Extract the [x, y] coordinate from the center of the cell holding the provided text.  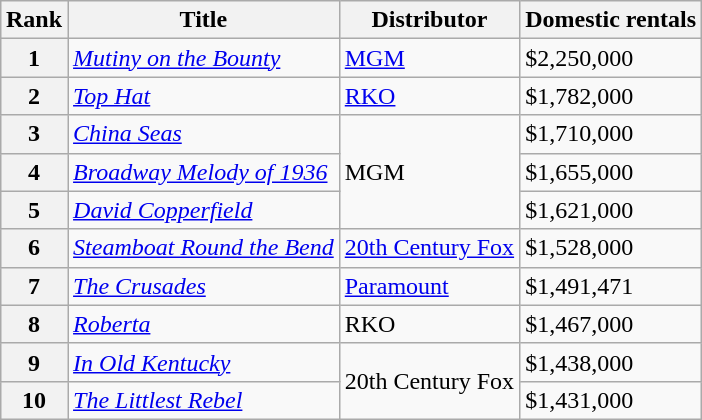
Broadway Melody of 1936 [204, 172]
10 [34, 400]
Steamboat Round the Bend [204, 248]
Distributor [429, 20]
In Old Kentucky [204, 362]
David Copperfield [204, 210]
$1,467,000 [611, 324]
Paramount [429, 286]
$1,431,000 [611, 400]
8 [34, 324]
$1,621,000 [611, 210]
$1,438,000 [611, 362]
Title [204, 20]
$2,250,000 [611, 58]
$1,491,471 [611, 286]
$1,655,000 [611, 172]
6 [34, 248]
1 [34, 58]
The Littlest Rebel [204, 400]
China Seas [204, 134]
$1,710,000 [611, 134]
$1,782,000 [611, 96]
Top Hat [204, 96]
9 [34, 362]
2 [34, 96]
4 [34, 172]
3 [34, 134]
Rank [34, 20]
$1,528,000 [611, 248]
Mutiny on the Bounty [204, 58]
Domestic rentals [611, 20]
5 [34, 210]
7 [34, 286]
The Crusades [204, 286]
Roberta [204, 324]
